Provide the (X, Y) coordinate of the cell's center where the given text is located.  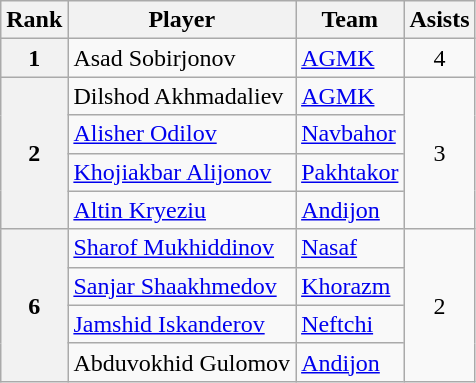
Khorazm (350, 286)
Altin Kryeziu (182, 210)
Sanjar Shaakhmedov (182, 286)
1 (34, 58)
Rank (34, 20)
Jamshid Iskanderov (182, 324)
Khojiakbar Alijonov (182, 172)
Alisher Odilov (182, 134)
3 (440, 153)
6 (34, 305)
Neftchi (350, 324)
Team (350, 20)
Abduvokhid Gulomov (182, 362)
Asists (440, 20)
Navbahor (350, 134)
Asad Sobirjonov (182, 58)
Sharof Mukhiddinov (182, 248)
4 (440, 58)
Dilshod Akhmadaliev (182, 96)
Player (182, 20)
Pakhtakor (350, 172)
Nasaf (350, 248)
